Identify which cell holds the provided text, then report its [X, Y] central coordinate. 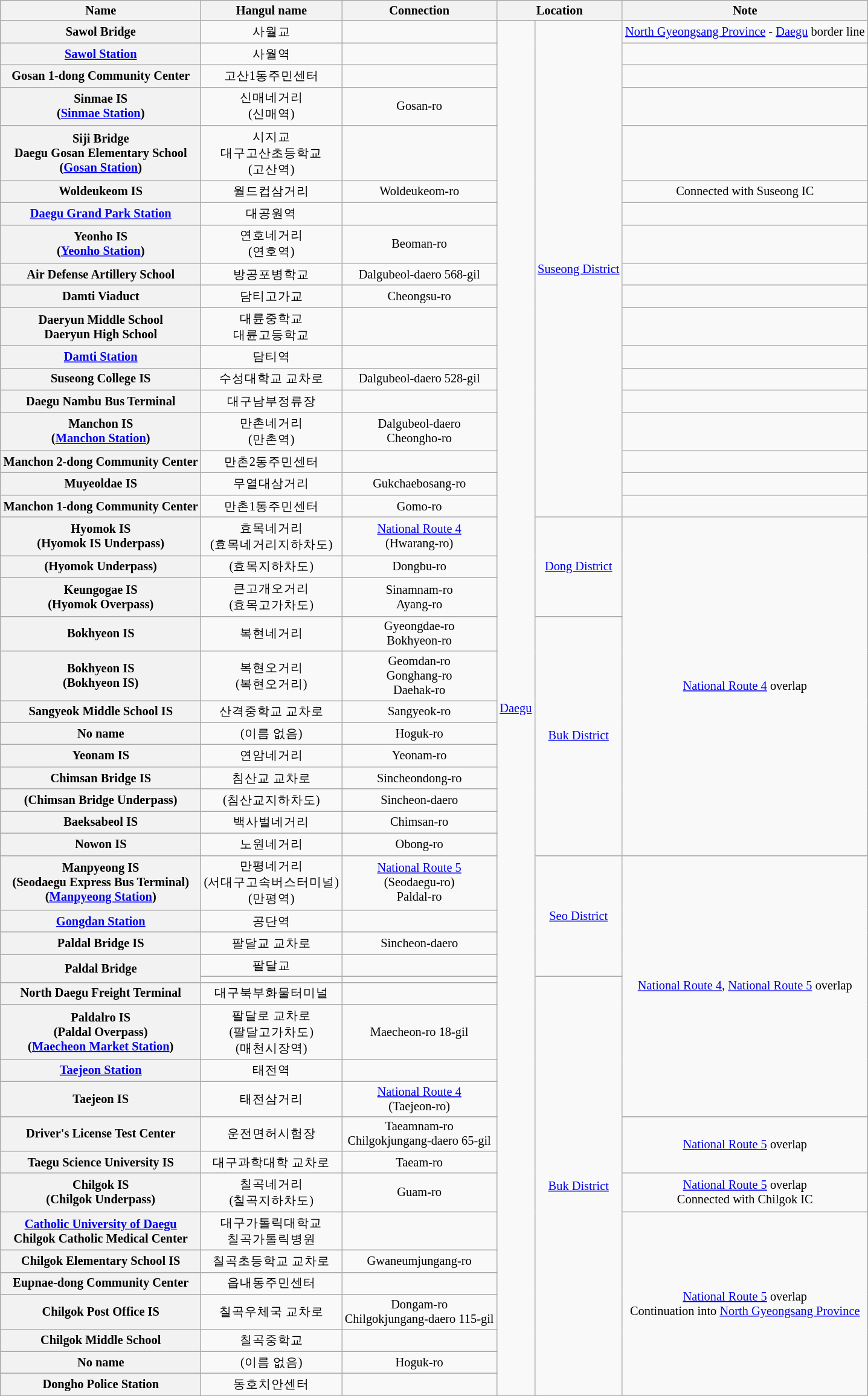
Hyomok IS(Hyomok IS Underpass) [101, 536]
(침산교지하차도) [272, 800]
Gukchaebosang-ro [419, 483]
사월역 [272, 54]
칠곡초등학교 교차로 [272, 1261]
Sawol Bridge [101, 31]
Note [745, 10]
Daeryun Middle SchoolDaeryun High School [101, 327]
만촌2동주민센터 [272, 462]
Location [559, 10]
운전면허시험장 [272, 1134]
Taejeon Station [101, 1070]
(Chimsan Bridge Underpass) [101, 800]
Damti Viaduct [101, 296]
Gongdan Station [101, 921]
Seo District [579, 916]
Dalgubeol-daero 528-gil [419, 379]
Sinmae IS(Sinmae Station) [101, 106]
Dongbu-ro [419, 567]
Chilgok Elementary School IS [101, 1261]
칠곡우체국 교차로 [272, 1312]
산격중학교 교차로 [272, 712]
팔달로 교차로(팔달고가차도)(매천시장역) [272, 1032]
Sangyeok-ro [419, 712]
Manpyeong IS(Seodaegu Express Bus Terminal)(Manpyeong Station) [101, 883]
(효목지하차도) [272, 567]
Paldalro IS(Paldal Overpass)(Maecheon Market Station) [101, 1032]
Taegu Science University IS [101, 1162]
Nowon IS [101, 844]
National Route 5 overlap [745, 1145]
복현네거리 [272, 634]
대륜중학교대륜고등학교 [272, 327]
Gosan 1-dong Community Center [101, 76]
공단역 [272, 921]
Bokhyeon IS [101, 634]
만평네거리(서대구고속버스터미널)(만평역) [272, 883]
Gosan-ro [419, 106]
Hangul name [272, 10]
Yeonho IS(Yeonho Station) [101, 244]
Geomdan-roGonghang-roDaehak-ro [419, 675]
Chilgok Middle School [101, 1340]
만촌1동주민센터 [272, 506]
담티역 [272, 356]
Dongam-roChilgokjungang-daero 115-gil [419, 1312]
Connection [419, 10]
North Gyeongsang Province - Daegu border line [745, 31]
Dongho Police Station [101, 1385]
팔달교 [272, 965]
Sangyeok Middle School IS [101, 712]
대구북부화물터미널 [272, 993]
칠곡중학교 [272, 1340]
담티고가교 [272, 296]
National Route 4(Taejeon-ro) [419, 1099]
Siji BridgeDaegu Gosan Elementary School(Gosan Station) [101, 153]
연호네거리(연호역) [272, 244]
Chilgok IS(Chilgok Underpass) [101, 1192]
Maecheon-ro 18-gil [419, 1032]
Paldal Bridge [101, 968]
Suseong District [579, 269]
Bokhyeon IS(Bokhyeon IS) [101, 675]
Manchon 1-dong Community Center [101, 506]
효목네거리(효목네거리지하차도) [272, 536]
백사벌네거리 [272, 822]
Suseong College IS [101, 379]
Beoman-ro [419, 244]
연암네거리 [272, 755]
Gwaneumjungang-ro [419, 1261]
태전삼거리 [272, 1099]
월드컵삼거리 [272, 191]
National Route 4 overlap [745, 686]
대구남부정류장 [272, 401]
동호치안센터 [272, 1385]
Gomo-ro [419, 506]
Name [101, 10]
읍내동주민센터 [272, 1283]
Taejeon IS [101, 1099]
Baeksabeol IS [101, 822]
Damti Station [101, 356]
Guam-ro [419, 1192]
큰고개오거리(효목고가차도) [272, 597]
대구가톨릭대학교칠곡가톨릭병원 [272, 1231]
Dong District [579, 567]
Daegu [516, 708]
팔달교 교차로 [272, 944]
Sawol Station [101, 54]
North Daegu Freight Terminal [101, 993]
시지교대구고산초등학교(고산역) [272, 153]
Manchon 2-dong Community Center [101, 462]
노원네거리 [272, 844]
Woldeukeom IS [101, 191]
National Route 5 overlapContinuation into North Gyeongsang Province [745, 1304]
National Route 4, National Route 5 overlap [745, 986]
Sincheondong-ro [419, 778]
만촌네거리(만촌역) [272, 431]
Taeam-ro [419, 1162]
Yeonam IS [101, 755]
Muyeoldae IS [101, 483]
Woldeukeom-ro [419, 191]
Yeonam-ro [419, 755]
Chilgok Post Office IS [101, 1312]
대공원역 [272, 214]
National Route 5(Seodaegu-ro)Paldal-ro [419, 883]
National Route 5 overlapConnected with Chilgok IC [745, 1192]
복현오거리(복현오거리) [272, 675]
수성대학교 교차로 [272, 379]
Dalgubeol-daeroCheongho-ro [419, 431]
신매네거리(신매역) [272, 106]
Sinamnam-roAyang-ro [419, 597]
무열대삼거리 [272, 483]
Keungogae IS(Hyomok Overpass) [101, 597]
침산교 교차로 [272, 778]
방공포병학교 [272, 274]
사월교 [272, 31]
Chimsan Bridge IS [101, 778]
Daegu Grand Park Station [101, 214]
Catholic University of DaeguChilgok Catholic Medical Center [101, 1231]
고산1동주민센터 [272, 76]
Driver's License Test Center [101, 1134]
Air Defense Artillery School [101, 274]
Connected with Suseong IC [745, 191]
Obong-ro [419, 844]
Daegu Nambu Bus Terminal [101, 401]
Taeamnam-roChilgokjungang-daero 65-gil [419, 1134]
Dalgubeol-daero 568-gil [419, 274]
Cheongsu-ro [419, 296]
(Hyomok Underpass) [101, 567]
Eupnae-dong Community Center [101, 1283]
Manchon IS(Manchon Station) [101, 431]
Chimsan-ro [419, 822]
대구과학대학 교차로 [272, 1162]
칠곡네거리(칠곡지하차도) [272, 1192]
태전역 [272, 1070]
National Route 4(Hwarang-ro) [419, 536]
Paldal Bridge IS [101, 944]
Gyeongdae-roBokhyeon-ro [419, 634]
